Find where the given text appears and provide that cell's center as [X, Y] coordinate. 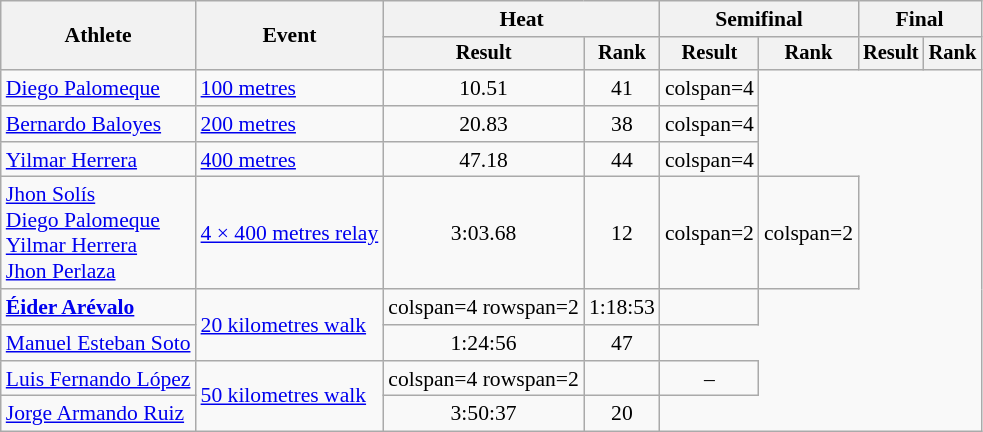
Luis Fernando López [98, 379]
Semifinal [759, 19]
3:03.68 [484, 233]
Athlete [98, 36]
200 metres [290, 124]
Final [920, 19]
41 [622, 88]
20 [622, 414]
47.18 [484, 160]
20.83 [484, 124]
Yilmar Herrera [98, 160]
10.51 [484, 88]
38 [622, 124]
3:50:37 [484, 414]
12 [622, 233]
– [710, 379]
Diego Palomeque [98, 88]
Jhon SolísDiego PalomequeYilmar HerreraJhon Perlaza [98, 233]
Jorge Armando Ruiz [98, 414]
Event [290, 36]
Manuel Esteban Soto [98, 343]
1:18:53 [622, 307]
47 [622, 343]
1:24:56 [484, 343]
20 kilometres walk [290, 324]
400 metres [290, 160]
Éider Arévalo [98, 307]
100 metres [290, 88]
4 × 400 metres relay [290, 233]
44 [622, 160]
Bernardo Baloyes [98, 124]
Heat [522, 19]
50 kilometres walk [290, 396]
